Detect which cell encompasses the target text, then output its (x, y) center coordinate. 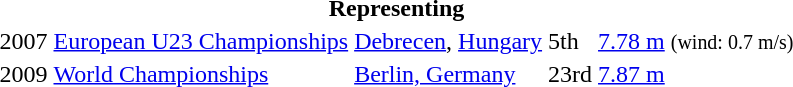
5th (570, 41)
Debrecen, Hungary (448, 41)
European U23 Championships (201, 41)
